Detect which cell encompasses the target text, then output its (x, y) center coordinate. 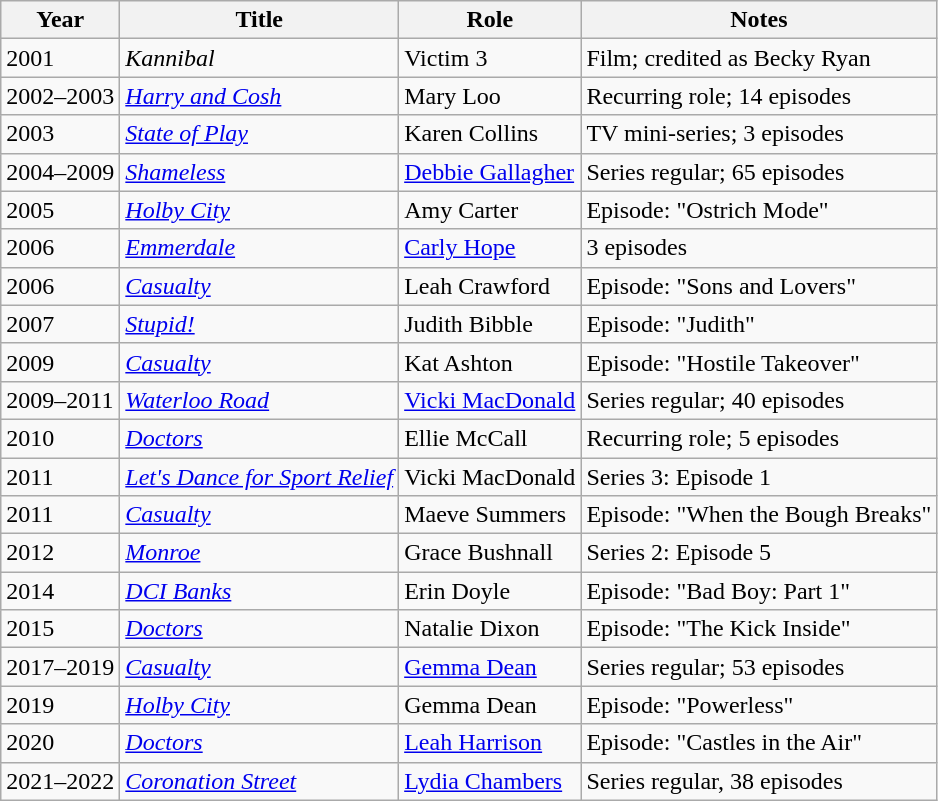
Kat Ashton (490, 362)
Episode: "Powerless" (759, 705)
Year (60, 20)
Role (490, 20)
Kannibal (260, 58)
Stupid! (260, 324)
2009 (60, 362)
2003 (60, 134)
Episode: "Ostrich Mode" (759, 210)
2014 (60, 591)
Amy Carter (490, 210)
2012 (60, 553)
Karen Collins (490, 134)
Maeve Summers (490, 515)
Film; credited as Becky Ryan (759, 58)
Episode: "The Kick Inside" (759, 629)
2019 (60, 705)
Notes (759, 20)
2010 (60, 438)
3 episodes (759, 248)
Episode: "Sons and Lovers" (759, 286)
Leah Crawford (490, 286)
2020 (60, 743)
Harry and Cosh (260, 96)
Episode: "When the Bough Breaks" (759, 515)
Series regular; 65 episodes (759, 172)
Ellie McCall (490, 438)
2015 (60, 629)
DCI Banks (260, 591)
Episode: "Hostile Takeover" (759, 362)
Mary Loo (490, 96)
Carly Hope (490, 248)
Grace Bushnall (490, 553)
Episode: "Bad Boy: Part 1" (759, 591)
Series 3: Episode 1 (759, 477)
Episode: "Judith" (759, 324)
Waterloo Road (260, 400)
Leah Harrison (490, 743)
Erin Doyle (490, 591)
TV mini-series; 3 episodes (759, 134)
Series regular, 38 episodes (759, 781)
Victim 3 (490, 58)
Recurring role; 14 episodes (759, 96)
2005 (60, 210)
Episode: "Castles in the Air" (759, 743)
2002–2003 (60, 96)
2021–2022 (60, 781)
Series regular; 53 episodes (759, 667)
2009–2011 (60, 400)
Let's Dance for Sport Relief (260, 477)
Series 2: Episode 5 (759, 553)
Series regular; 40 episodes (759, 400)
Lydia Chambers (490, 781)
Judith Bibble (490, 324)
State of Play (260, 134)
2017–2019 (60, 667)
Title (260, 20)
Emmerdale (260, 248)
Coronation Street (260, 781)
Monroe (260, 553)
2007 (60, 324)
2001 (60, 58)
Recurring role; 5 episodes (759, 438)
Shameless (260, 172)
2004–2009 (60, 172)
Natalie Dixon (490, 629)
Debbie Gallagher (490, 172)
